Detect which cell encompasses the target text, then output its (x, y) center coordinate. 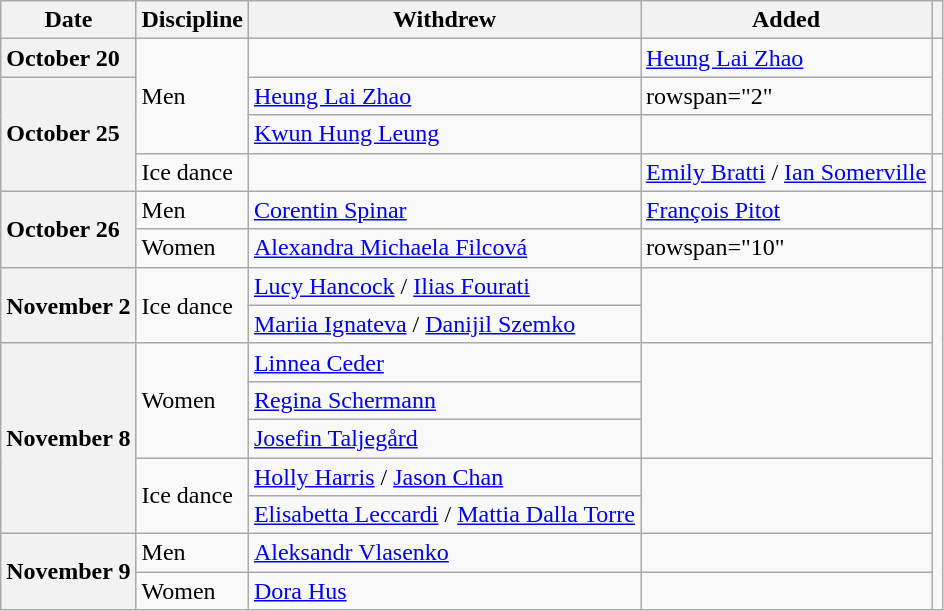
Dora Hus (444, 591)
rowspan="10" (786, 248)
Date (68, 20)
Discipline (192, 20)
Emily Bratti / Ian Somerville (786, 172)
Added (786, 20)
Linnea Ceder (444, 362)
November 8 (68, 438)
Holly Harris / Jason Chan (444, 477)
Alexandra Michaela Filcová (444, 248)
Aleksandr Vlasenko (444, 553)
Corentin Spinar (444, 210)
October 25 (68, 134)
October 26 (68, 229)
November 2 (68, 305)
Withdrew (444, 20)
Elisabetta Leccardi / Mattia Dalla Torre (444, 515)
October 20 (68, 58)
rowspan="2" (786, 96)
Lucy Hancock / Ilias Fourati (444, 286)
Regina Schermann (444, 400)
November 9 (68, 572)
François Pitot (786, 210)
Mariia Ignateva / Danijil Szemko (444, 324)
Josefin Taljegård (444, 438)
Kwun Hung Leung (444, 134)
